Capture the cell that displays the provided text and extract its [x, y] central coordinate. 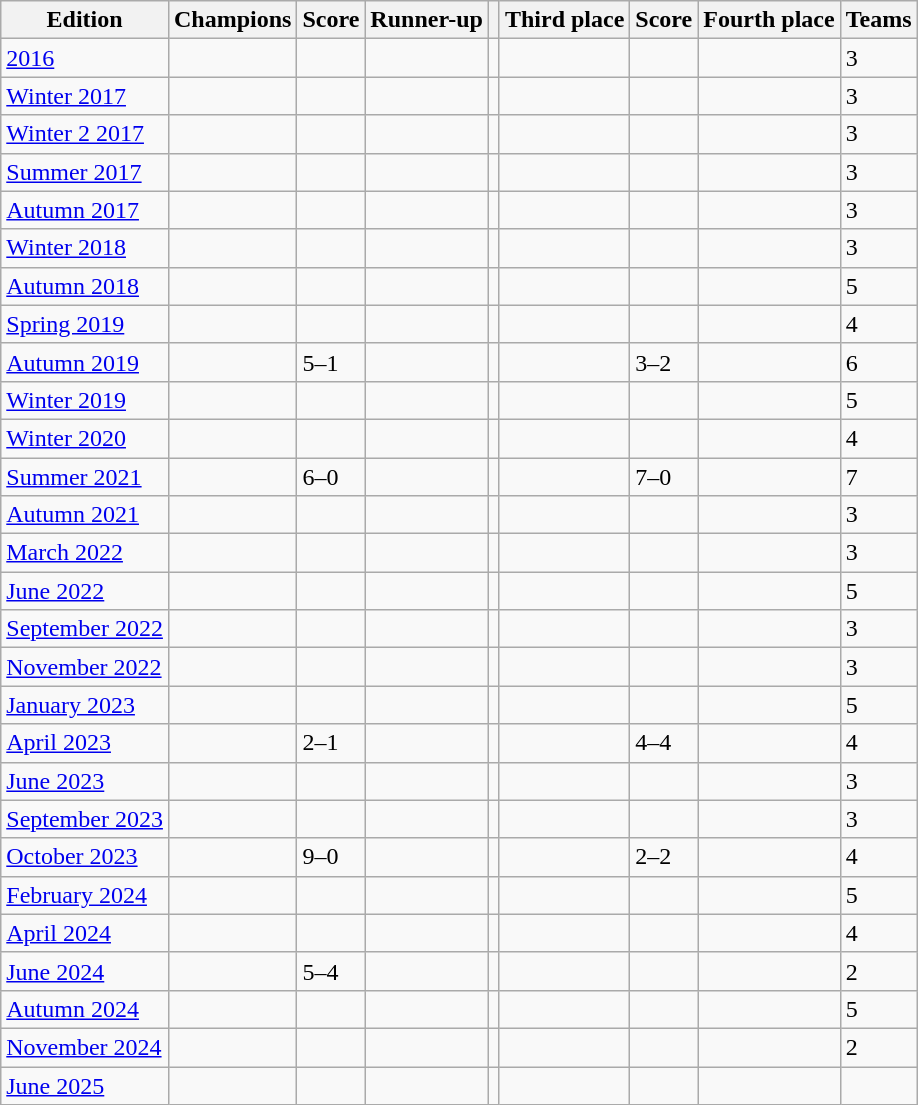
Autumn 2018 [85, 286]
Summer 2017 [85, 172]
October 2023 [85, 857]
5–4 [331, 971]
Winter 2017 [85, 96]
Winter 2 2017 [85, 134]
6 [878, 362]
Champions [232, 20]
June 2025 [85, 1085]
Runner-up [427, 20]
Fourth place [769, 20]
November 2022 [85, 667]
Spring 2019 [85, 324]
7 [878, 477]
Third place [564, 20]
April 2023 [85, 743]
2–1 [331, 743]
2–2 [664, 857]
6–0 [331, 477]
June 2024 [85, 971]
Winter 2019 [85, 400]
June 2022 [85, 591]
2016 [85, 58]
February 2024 [85, 895]
9–0 [331, 857]
Autumn 2021 [85, 515]
Winter 2018 [85, 248]
September 2023 [85, 819]
4–4 [664, 743]
April 2024 [85, 933]
September 2022 [85, 629]
7–0 [664, 477]
June 2023 [85, 781]
Summer 2021 [85, 477]
5–1 [331, 362]
Autumn 2019 [85, 362]
Winter 2020 [85, 438]
November 2024 [85, 1047]
March 2022 [85, 553]
Edition [85, 20]
Autumn 2017 [85, 210]
Autumn 2024 [85, 1009]
Teams [878, 20]
January 2023 [85, 705]
3–2 [664, 362]
